From the cell containing the given text, extract its center point as [X, Y] coordinate. 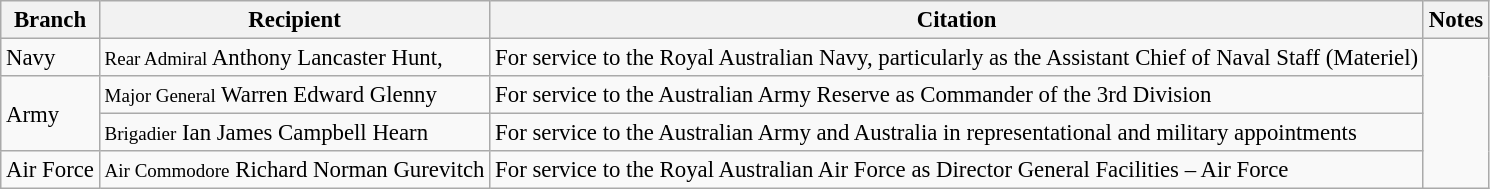
Citation [957, 20]
Branch [50, 20]
Recipient [294, 20]
For service to the Royal Australian Navy, particularly as the Assistant Chief of Naval Staff (Materiel) [957, 58]
Air Force [50, 170]
Rear Admiral Anthony Lancaster Hunt, [294, 58]
Army [50, 114]
Notes [1456, 20]
Navy [50, 58]
Major General Warren Edward Glenny [294, 95]
Air Commodore Richard Norman Gurevitch [294, 170]
For service to the Royal Australian Air Force as Director General Facilities – Air Force [957, 170]
For service to the Australian Army and Australia in representational and military appointments [957, 133]
For service to the Australian Army Reserve as Commander of the 3rd Division [957, 95]
Brigadier Ian James Campbell Hearn [294, 133]
